Output the (X, Y) coordinate of the center of the cell containing the given text.  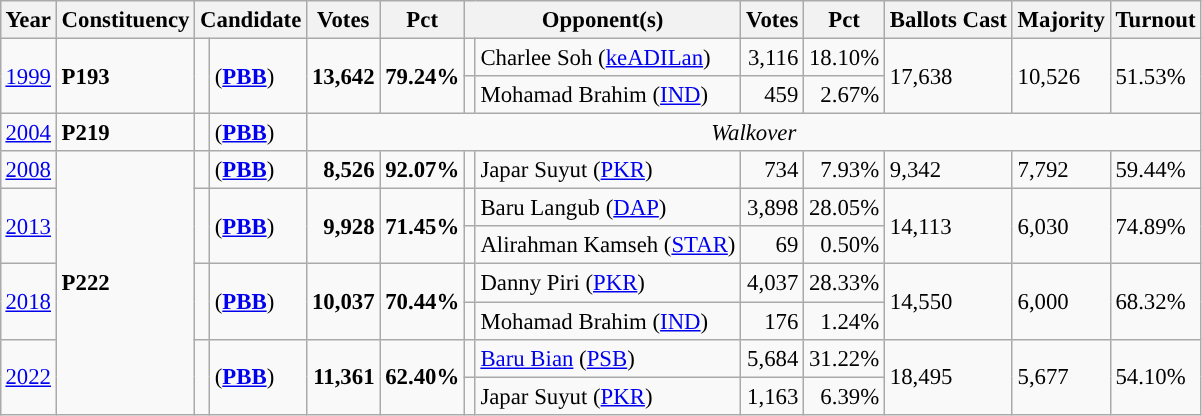
3,898 (772, 208)
Walkover (754, 133)
P222 (125, 282)
10,526 (1061, 76)
6,000 (1061, 302)
28.05% (844, 208)
13,642 (344, 76)
59.44% (1156, 170)
7,792 (1061, 170)
459 (772, 95)
18.10% (844, 57)
51.53% (1156, 76)
18,495 (949, 376)
6,030 (1061, 226)
68.32% (1156, 302)
4,037 (772, 283)
14,113 (949, 226)
7.93% (844, 170)
Opponent(s) (602, 20)
28.33% (844, 283)
6.39% (844, 396)
31.22% (844, 358)
176 (772, 321)
2018 (28, 302)
1999 (28, 76)
2013 (28, 226)
70.44% (422, 302)
P219 (125, 133)
Year (28, 20)
11,361 (344, 376)
Turnout (1156, 20)
10,037 (344, 302)
Candidate (251, 20)
P193 (125, 76)
2004 (28, 133)
54.10% (1156, 376)
Alirahman Kamseh (STAR) (608, 245)
Baru Langub (DAP) (608, 208)
Danny Piri (PKR) (608, 283)
1.24% (844, 321)
5,677 (1061, 376)
74.89% (1156, 226)
62.40% (422, 376)
Baru Bian (PSB) (608, 358)
8,526 (344, 170)
14,550 (949, 302)
Constituency (125, 20)
5,684 (772, 358)
1,163 (772, 396)
Charlee Soh (keADILan) (608, 57)
Ballots Cast (949, 20)
2008 (28, 170)
79.24% (422, 76)
9,928 (344, 226)
Majority (1061, 20)
0.50% (844, 245)
9,342 (949, 170)
71.45% (422, 226)
17,638 (949, 76)
69 (772, 245)
92.07% (422, 170)
2.67% (844, 95)
3,116 (772, 57)
734 (772, 170)
2022 (28, 376)
